Search for the cell housing the specified text and yield its (X, Y) center coordinate. 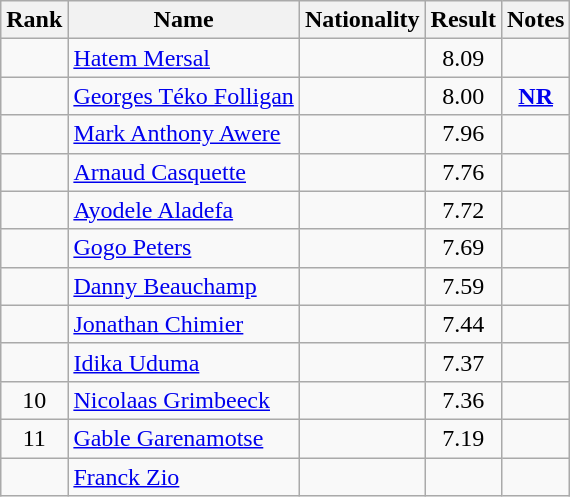
7.69 (463, 248)
8.09 (463, 58)
NR (535, 96)
Notes (535, 20)
Hatem Mersal (184, 58)
Rank (34, 20)
Georges Téko Folligan (184, 96)
10 (34, 400)
Ayodele Aladefa (184, 210)
Arnaud Casquette (184, 172)
7.76 (463, 172)
7.36 (463, 400)
7.72 (463, 210)
Danny Beauchamp (184, 286)
Jonathan Chimier (184, 324)
Franck Zio (184, 477)
11 (34, 438)
Nationality (362, 20)
Gable Garenamotse (184, 438)
7.19 (463, 438)
Mark Anthony Awere (184, 134)
Name (184, 20)
7.44 (463, 324)
Idika Uduma (184, 362)
7.96 (463, 134)
Result (463, 20)
7.37 (463, 362)
8.00 (463, 96)
Gogo Peters (184, 248)
7.59 (463, 286)
Nicolaas Grimbeeck (184, 400)
